Return [x, y] of the center of cell containing provided text 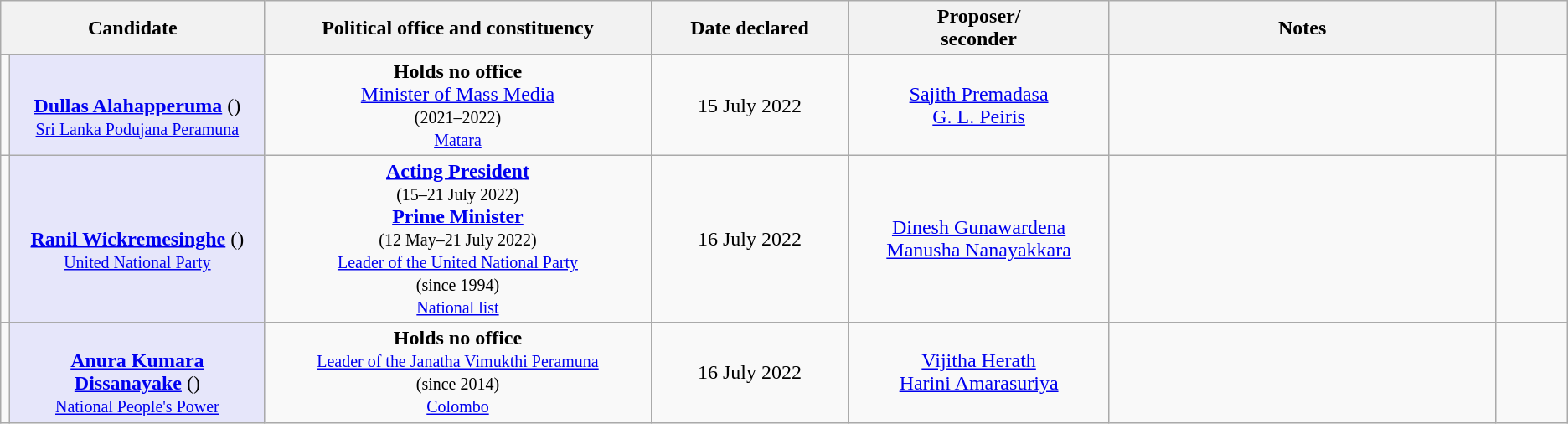
Acting President(15–21 July 2022)Prime Minister(12 May–21 July 2022)Leader of the United National Party(since 1994)National list [457, 239]
Sajith PremadasaG. L. Peiris [978, 106]
Date declared [750, 28]
15 July 2022 [750, 106]
Holds no officeMinister of Mass Media(2021–2022)Matara [457, 106]
Holds no officeLeader of the Janatha Vimukthi Peramuna(since 2014)Colombo [457, 372]
Vijitha HerathHarini Amarasuriya [978, 372]
Dullas Alahapperuma ()Sri Lanka Podujana Peramuna [137, 106]
Candidate [132, 28]
Notes [1302, 28]
Ranil Wickremesinghe ()United National Party [137, 239]
Proposer/seconder [978, 28]
Dinesh GunawardenaManusha Nanayakkara [978, 239]
Anura Kumara Dissanayake ()National People's Power [137, 372]
Political office and constituency [457, 28]
